Return (X, Y) of the center of cell containing provided text 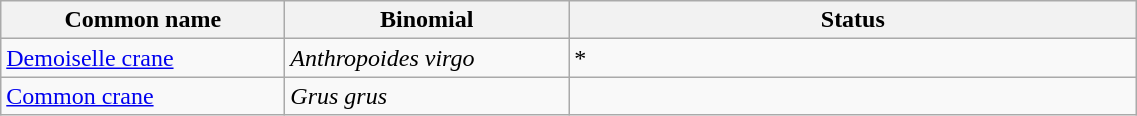
Common crane (143, 96)
Anthropoides virgo (427, 58)
Status (853, 20)
* (853, 58)
Grus grus (427, 96)
Binomial (427, 20)
Common name (143, 20)
Demoiselle crane (143, 58)
